Output the (X, Y) coordinate of the center of the cell containing the given text.  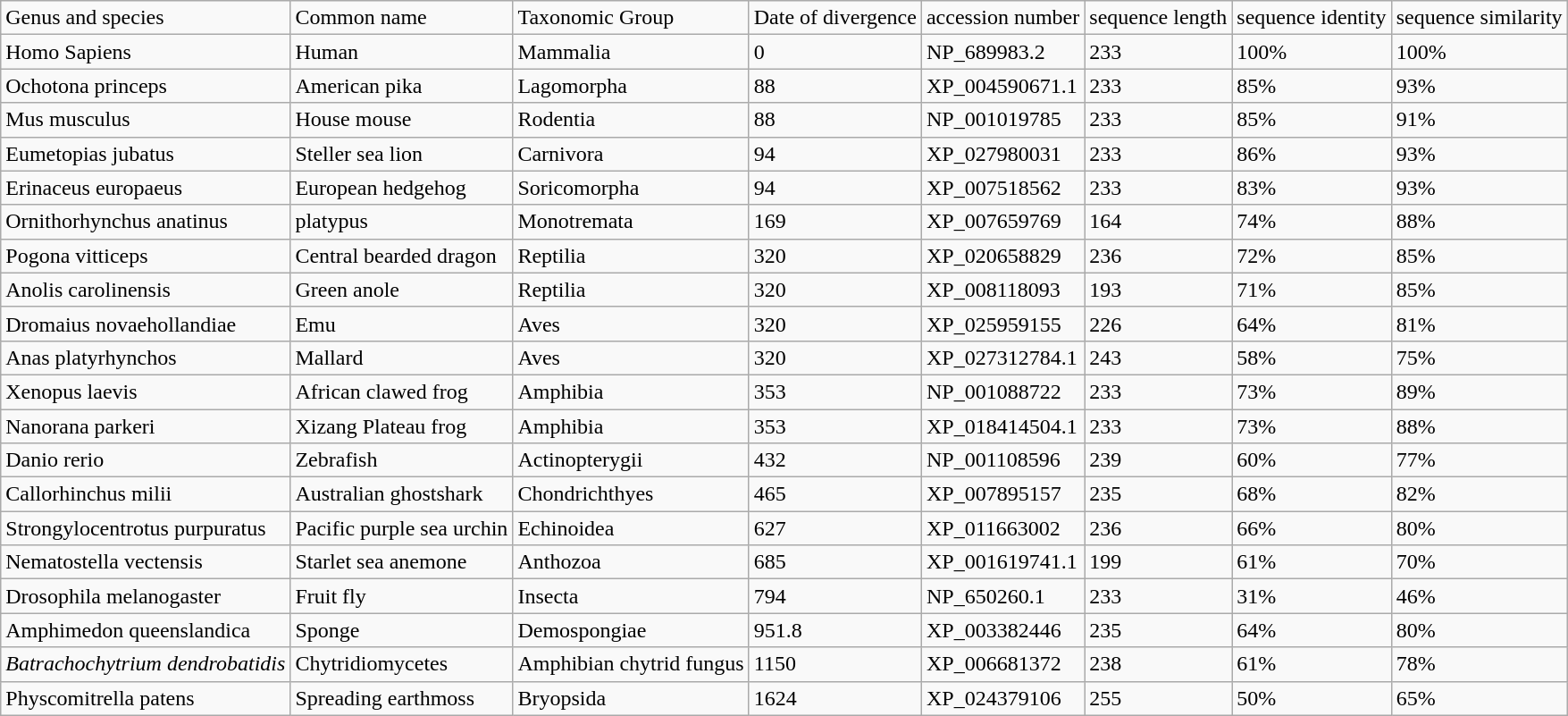
Pacific purple sea urchin (402, 528)
sequence identity (1312, 18)
Spreading earthmoss (402, 698)
627 (834, 528)
Genus and species (146, 18)
NP_650260.1 (1002, 596)
Nanorana parkeri (146, 426)
Eumetopias jubatus (146, 154)
NP_689983.2 (1002, 52)
Green anole (402, 290)
Steller sea lion (402, 154)
Batrachochytrium dendrobatidis (146, 664)
XP_027312784.1 (1002, 358)
226 (1158, 324)
XP_020658829 (1002, 256)
1150 (834, 664)
Ochotona princeps (146, 86)
House mouse (402, 120)
XP_001619741.1 (1002, 562)
Carnivora (631, 154)
Amphibian chytrid fungus (631, 664)
Fruit fly (402, 596)
XP_003382446 (1002, 630)
Mammalia (631, 52)
Xenopus laevis (146, 392)
Drosophila melanogaster (146, 596)
432 (834, 460)
XP_008118093 (1002, 290)
Central bearded dragon (402, 256)
70% (1480, 562)
Echinoidea (631, 528)
Pogona vitticeps (146, 256)
82% (1480, 494)
255 (1158, 698)
169 (834, 222)
Soricomorpha (631, 188)
Xizang Plateau frog (402, 426)
XP_024379106 (1002, 698)
78% (1480, 664)
accession number (1002, 18)
Actinopterygii (631, 460)
Bryopsida (631, 698)
74% (1312, 222)
89% (1480, 392)
Physcomitrella patens (146, 698)
XP_025959155 (1002, 324)
46% (1480, 596)
NP_001108596 (1002, 460)
Amphimedon queenslandica (146, 630)
1624 (834, 698)
Mallard (402, 358)
239 (1158, 460)
Starlet sea anemone (402, 562)
American pika (402, 86)
Australian ghostshark (402, 494)
NP_001088722 (1002, 392)
XP_004590671.1 (1002, 86)
Rodentia (631, 120)
164 (1158, 222)
Nematostella vectensis (146, 562)
XP_027980031 (1002, 154)
685 (834, 562)
71% (1312, 290)
243 (1158, 358)
Demospongiae (631, 630)
XP_007659769 (1002, 222)
Emu (402, 324)
Lagomorpha (631, 86)
193 (1158, 290)
66% (1312, 528)
58% (1312, 358)
Anas platyrhynchos (146, 358)
238 (1158, 664)
83% (1312, 188)
31% (1312, 596)
Erinaceus europaeus (146, 188)
Sponge (402, 630)
Danio rerio (146, 460)
XP_006681372 (1002, 664)
Date of divergence (834, 18)
platypus (402, 222)
sequence similarity (1480, 18)
sequence length (1158, 18)
Human (402, 52)
African clawed frog (402, 392)
Ornithorhynchus anatinus (146, 222)
68% (1312, 494)
86% (1312, 154)
Chytridiomycetes (402, 664)
Dromaius novaehollandiae (146, 324)
Anthozoa (631, 562)
Mus musculus (146, 120)
81% (1480, 324)
72% (1312, 256)
Chondrichthyes (631, 494)
Strongylocentrotus purpuratus (146, 528)
Taxonomic Group (631, 18)
NP_001019785 (1002, 120)
XP_018414504.1 (1002, 426)
Anolis carolinensis (146, 290)
199 (1158, 562)
Monotremata (631, 222)
794 (834, 596)
Zebrafish (402, 460)
Homo Sapiens (146, 52)
65% (1480, 698)
Common name (402, 18)
European hedgehog (402, 188)
Callorhinchus milii (146, 494)
465 (834, 494)
60% (1312, 460)
0 (834, 52)
77% (1480, 460)
XP_007895157 (1002, 494)
75% (1480, 358)
91% (1480, 120)
XP_007518562 (1002, 188)
951.8 (834, 630)
Insecta (631, 596)
50% (1312, 698)
XP_011663002 (1002, 528)
